Determine the [X, Y] coordinate at the center of the cell enclosing the given text.  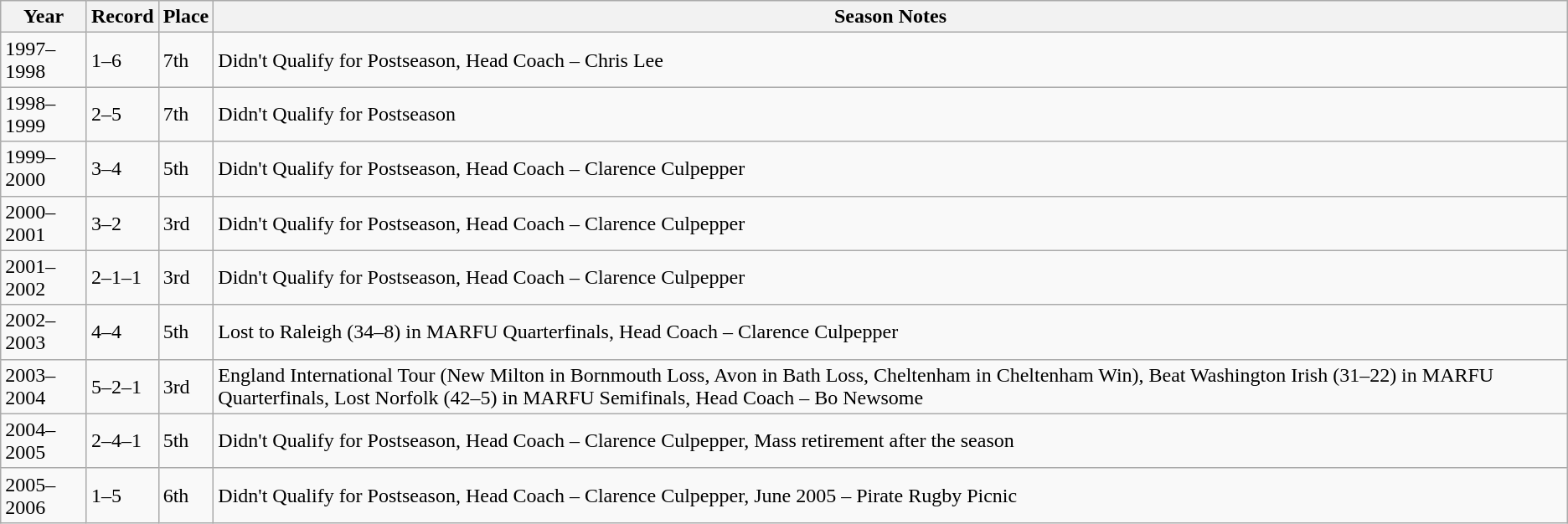
Year [44, 17]
1–5 [122, 496]
3–2 [122, 223]
Record [122, 17]
Didn't Qualify for Postseason [890, 114]
2002–2003 [44, 331]
5–2–1 [122, 387]
2–4–1 [122, 440]
Didn't Qualify for Postseason, Head Coach – Clarence Culpepper, June 2005 – Pirate Rugby Picnic [890, 496]
1–6 [122, 60]
2004–2005 [44, 440]
Place [186, 17]
2–5 [122, 114]
2001–2002 [44, 278]
1997–1998 [44, 60]
6th [186, 496]
2–1–1 [122, 278]
2000–2001 [44, 223]
Season Notes [890, 17]
4–4 [122, 331]
3–4 [122, 169]
1999–2000 [44, 169]
1998–1999 [44, 114]
Didn't Qualify for Postseason, Head Coach – Chris Lee [890, 60]
Didn't Qualify for Postseason, Head Coach – Clarence Culpepper, Mass retirement after the season [890, 440]
Lost to Raleigh (34–8) in MARFU Quarterfinals, Head Coach – Clarence Culpepper [890, 331]
2003–2004 [44, 387]
2005–2006 [44, 496]
